Return the [x, y] coordinate for the center point of the cell that contains the specified text.  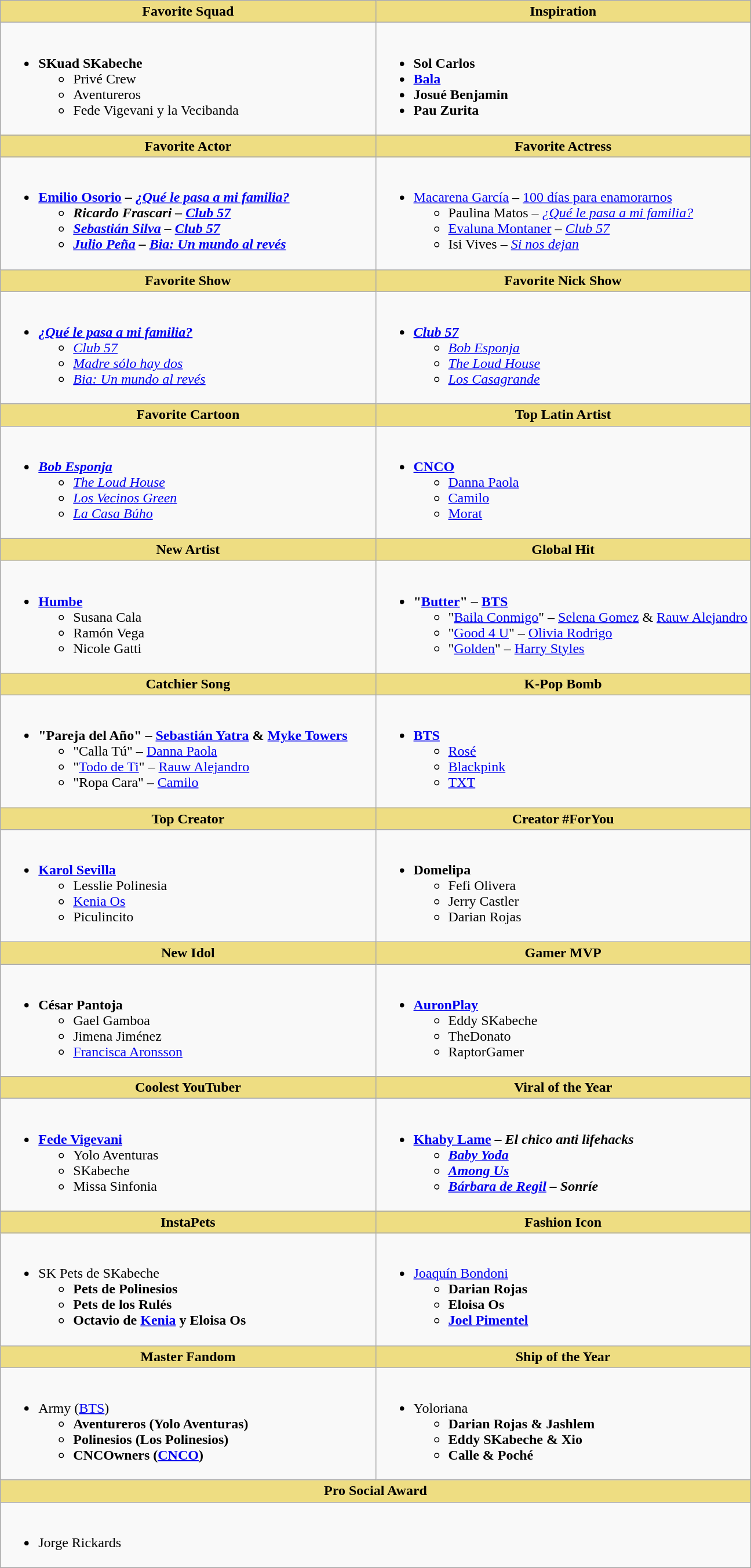
Fashion Icon [563, 1222]
Viral of the Year [563, 1088]
Macarena García – 100 días para enamorarnosPaulina Matos – ¿Qué le pasa a mi familia?Evaluna Montaner – Club 57Isi Vives – Si nos dejan [563, 213]
Bob EsponjaThe Loud HouseLos Vecinos GreenLa Casa Búho [188, 482]
Catchier Song [188, 684]
New Artist [188, 549]
Gamer MVP [563, 953]
Creator #ForYou [563, 819]
Army (BTS)Aventureros (Yolo Aventuras)Polinesios (Los Polinesios)CNCOwners (CNCO) [188, 1424]
Favorite Squad [188, 12]
DomelipaFefi OliveraJerry CastlerDarian Rojas [563, 886]
Sol Carlos Bala Josué Benjamin Pau Zurita [563, 79]
Joaquín BondoniDarian RojasEloisa OsJoel Pimentel [563, 1289]
Inspiration [563, 12]
"Butter" – BTS"Baila Conmigo" – Selena Gomez & Rauw Alejandro"Good 4 U" – Olivia Rodrigo"Golden" – Harry Styles [563, 617]
SKuad SKabechePrivé CrewAventurerosFede Vigevani y la Vecibanda [188, 79]
Pro Social Award [375, 1491]
Favorite Actress [563, 146]
YolorianaDarian Rojas & JashlemEddy SKabeche & XioCalle & Poché [563, 1424]
Master Fandom [188, 1356]
Emilio Osorio – ¿Qué le pasa a mi familia?Ricardo Frascari – Club 57Sebastián Silva – Club 57Julio Peña – Bia: Un mundo al revés [188, 213]
Coolest YouTuber [188, 1088]
Top Creator [188, 819]
Favorite Cartoon [188, 415]
SK Pets de SKabechePets de PolinesiosPets de los RulésOctavio de Kenia y Eloisa Os [188, 1289]
AuronPlayEddy SKabecheTheDonatoRaptorGamer [563, 1020]
Club 57Bob EsponjaThe Loud HouseLos Casagrande [563, 348]
Ship of the Year [563, 1356]
"Pareja del Año" – Sebastián Yatra & Myke Towers"Calla Tú" – Danna Paola"Todo de Ti" – Rauw Alejandro"Ropa Cara" – Camilo [188, 751]
New Idol [188, 953]
Fede VigevaniYolo AventurasSKabecheMissa Sinfonia [188, 1155]
Global Hit [563, 549]
HumbeSusana CalaRamón VegaNicole Gatti [188, 617]
InstaPets [188, 1222]
¿Qué le pasa a mi familia?Club 57Madre sólo hay dosBia: Un mundo al revés [188, 348]
BTSRoséBlackpinkTXT [563, 751]
Karol SevillaLesslie PolinesiaKenia OsPiculincito [188, 886]
Top Latin Artist [563, 415]
Favorite Actor [188, 146]
K-Pop Bomb [563, 684]
Favorite Show [188, 280]
Jorge Rickards [375, 1534]
Khaby Lame – El chico anti lifehacksBaby YodaAmong UsBárbara de Regil – Sonríe [563, 1155]
César PantojaGael GamboaJimena JiménezFrancisca Aronsson [188, 1020]
CNCODanna PaolaCamiloMorat [563, 482]
Favorite Nick Show [563, 280]
